From the cell containing the given text, extract its center point as [X, Y] coordinate. 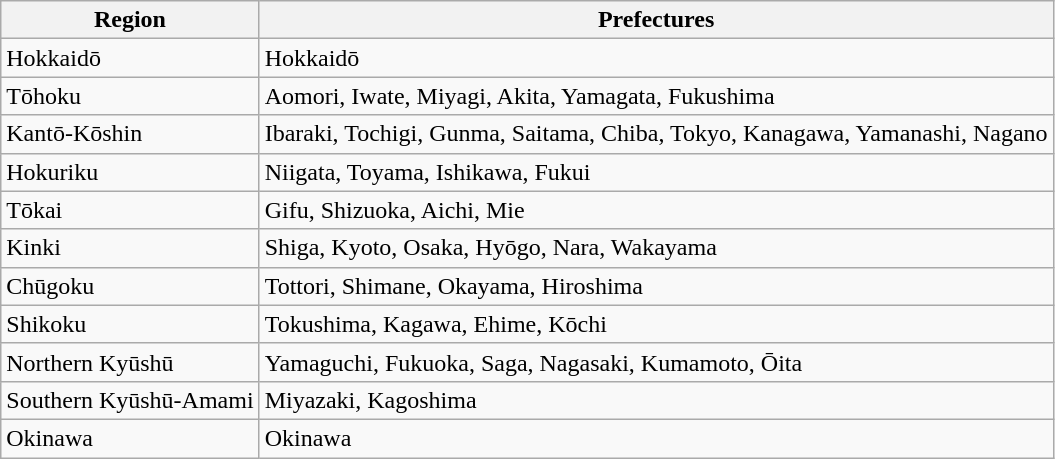
Hokuriku [130, 172]
Gifu, Shizuoka, Aichi, Mie [656, 210]
Ibaraki, Tochigi, Gunma, Saitama, Chiba, Tokyo, Kanagawa, Yamanashi, Nagano [656, 134]
Tōkai [130, 210]
Tōhoku [130, 96]
Southern Kyūshū-Amami [130, 400]
Chūgoku [130, 286]
Region [130, 20]
Prefectures [656, 20]
Miyazaki, Kagoshima [656, 400]
Tottori, Shimane, Okayama, Hiroshima [656, 286]
Northern Kyūshū [130, 362]
Tokushima, Kagawa, Ehime, Kōchi [656, 324]
Yamaguchi, Fukuoka, Saga, Nagasaki, Kumamoto, Ōita [656, 362]
Kantō-Kōshin [130, 134]
Shiga, Kyoto, Osaka, Hyōgo, Nara, Wakayama [656, 248]
Shikoku [130, 324]
Kinki [130, 248]
Niigata, Toyama, Ishikawa, Fukui [656, 172]
Aomori, Iwate, Miyagi, Akita, Yamagata, Fukushima [656, 96]
